Identify which cell holds the provided text, then report its (x, y) central coordinate. 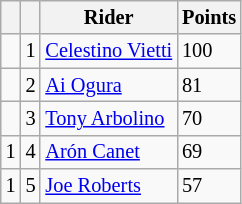
4 (31, 152)
Arón Canet (108, 152)
70 (209, 118)
Points (209, 17)
69 (209, 152)
2 (31, 85)
Celestino Vietti (108, 51)
Ai Ogura (108, 85)
100 (209, 51)
81 (209, 85)
Joe Roberts (108, 186)
5 (31, 186)
3 (31, 118)
Tony Arbolino (108, 118)
57 (209, 186)
Rider (108, 17)
